Identify which cell holds the provided text, then report its [X, Y] central coordinate. 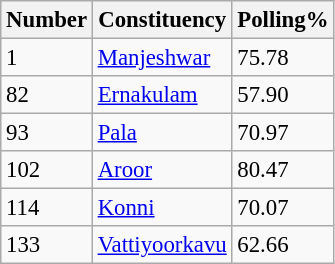
Aroor [162, 170]
Konni [162, 208]
Polling% [283, 20]
57.90 [283, 95]
Number [47, 20]
75.78 [283, 58]
133 [47, 245]
114 [47, 208]
62.66 [283, 245]
Manjeshwar [162, 58]
1 [47, 58]
Vattiyoorkavu [162, 245]
Ernakulam [162, 95]
70.97 [283, 133]
93 [47, 133]
Pala [162, 133]
Constituency [162, 20]
82 [47, 95]
102 [47, 170]
80.47 [283, 170]
70.07 [283, 208]
